Detect which cell encompasses the target text, then output its [X, Y] center coordinate. 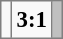
3:1 [32, 20]
